Return [X, Y] of the center of cell containing provided text 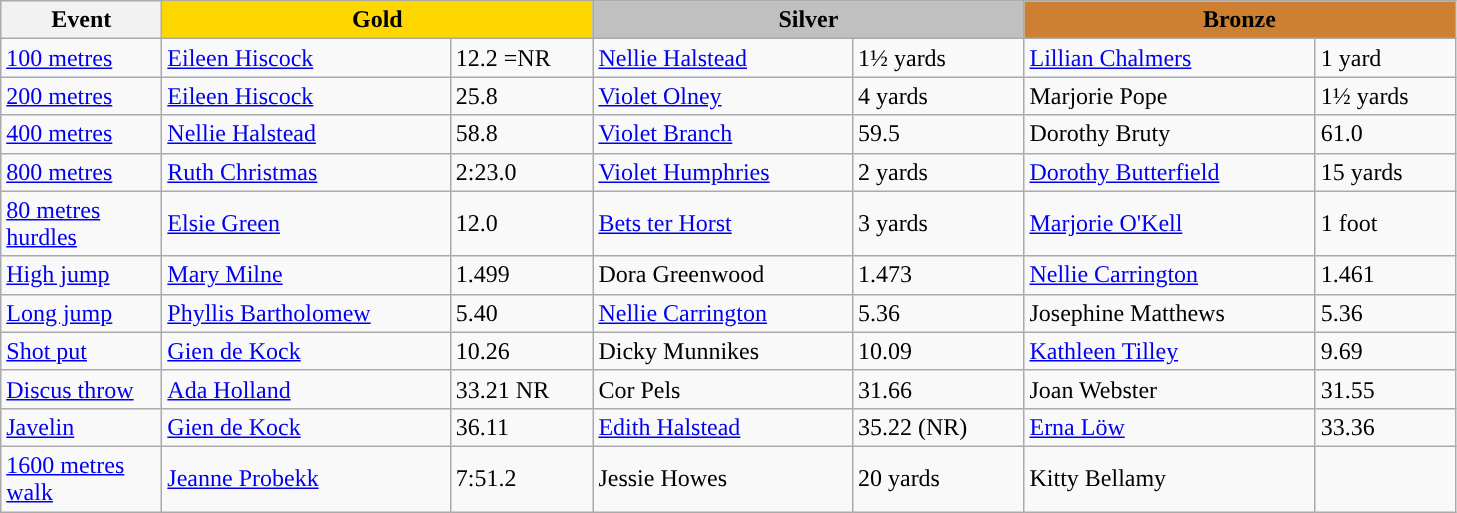
33.36 [1385, 427]
4 yards [938, 96]
5.40 [522, 313]
Phyllis Bartholomew [306, 313]
Ada Holland [306, 389]
20 yards [938, 478]
Bronze [1240, 20]
Bets ter Horst [723, 224]
Kathleen Tilley [1170, 351]
3 yards [938, 224]
Elsie Green [306, 224]
Shot put [82, 351]
Dora Greenwood [723, 275]
1.461 [1385, 275]
800 metres [82, 172]
25.8 [522, 96]
Marjorie O'Kell [1170, 224]
200 metres [82, 96]
Gold [378, 20]
Cor Pels [723, 389]
33.21 NR [522, 389]
Jessie Howes [723, 478]
Violet Humphries [723, 172]
Josephine Matthews [1170, 313]
Lillian Chalmers [1170, 58]
10.26 [522, 351]
High jump [82, 275]
1600 metres walk [82, 478]
Jeanne Probekk [306, 478]
Violet Branch [723, 134]
1.499 [522, 275]
100 metres [82, 58]
400 metres [82, 134]
80 metres hurdles [82, 224]
58.8 [522, 134]
1 yard [1385, 58]
1 foot [1385, 224]
Javelin [82, 427]
Joan Webster [1170, 389]
Mary Milne [306, 275]
Dorothy Butterfield [1170, 172]
7:51.2 [522, 478]
Silver [808, 20]
61.0 [1385, 134]
36.11 [522, 427]
1.473 [938, 275]
Event [82, 20]
Marjorie Pope [1170, 96]
31.66 [938, 389]
12.2 =NR [522, 58]
9.69 [1385, 351]
Dorothy Bruty [1170, 134]
10.09 [938, 351]
2:23.0 [522, 172]
59.5 [938, 134]
Violet Olney [723, 96]
31.55 [1385, 389]
Dicky Munnikes [723, 351]
Discus throw [82, 389]
Erna Löw [1170, 427]
2 yards [938, 172]
35.22 (NR) [938, 427]
Long jump [82, 313]
15 yards [1385, 172]
12.0 [522, 224]
Edith Halstead [723, 427]
Kitty Bellamy [1170, 478]
Ruth Christmas [306, 172]
